Identify which cell holds the provided text, then report its (X, Y) central coordinate. 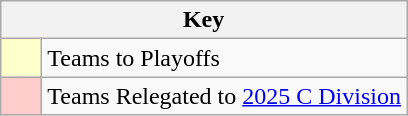
Teams to Playoffs (224, 58)
Key (204, 20)
Teams Relegated to 2025 C Division (224, 96)
